Output the [X, Y] coordinate of the center of the cell containing the given text.  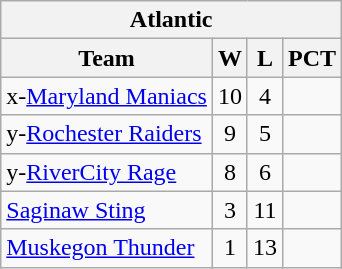
y-RiverCity Rage [107, 172]
10 [230, 96]
y-Rochester Raiders [107, 134]
6 [264, 172]
Muskegon Thunder [107, 248]
W [230, 58]
11 [264, 210]
13 [264, 248]
4 [264, 96]
3 [230, 210]
1 [230, 248]
Saginaw Sting [107, 210]
Atlantic [172, 20]
Team [107, 58]
x-Maryland Maniacs [107, 96]
5 [264, 134]
9 [230, 134]
L [264, 58]
8 [230, 172]
PCT [312, 58]
